Search for the cell housing the specified text and yield its [X, Y] center coordinate. 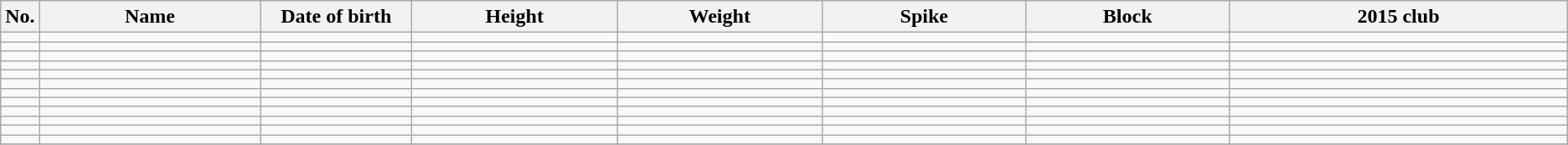
Spike [925, 17]
Name [149, 17]
Date of birth [337, 17]
Height [514, 17]
Block [1127, 17]
Weight [720, 17]
No. [20, 17]
2015 club [1399, 17]
